Capture the cell that displays the provided text and extract its [x, y] central coordinate. 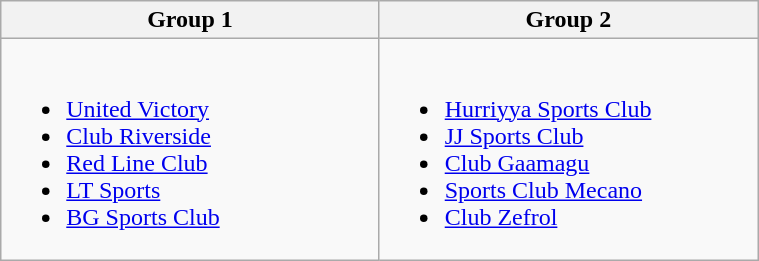
Group 1 [190, 20]
Hurriyya Sports ClubJJ Sports ClubClub GaamaguSports Club MecanoClub Zefrol [568, 150]
United VictoryClub RiversideRed Line ClubLT SportsBG Sports Club [190, 150]
Group 2 [568, 20]
